Provide the (X, Y) coordinate of the cell's center where the given text is located.  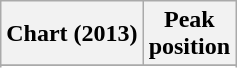
Chart (2013) (72, 34)
Peakposition (189, 34)
